Determine the [x, y] coordinate at the center of the cell enclosing the given text.  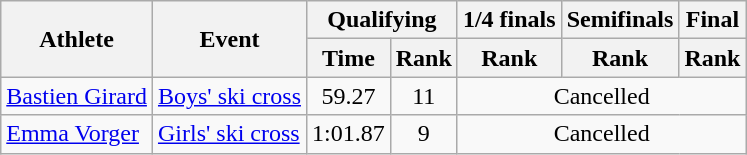
9 [424, 134]
59.27 [349, 96]
1:01.87 [349, 134]
Qualifying [382, 20]
Semifinals [620, 20]
Time [349, 58]
Athlete [77, 39]
Bastien Girard [77, 96]
Boys' ski cross [229, 96]
Emma Vorger [77, 134]
Girls' ski cross [229, 134]
11 [424, 96]
Event [229, 39]
Final [712, 20]
1/4 finals [509, 20]
